For the text-containing cell, return its midpoint in (X, Y) coordinate format. 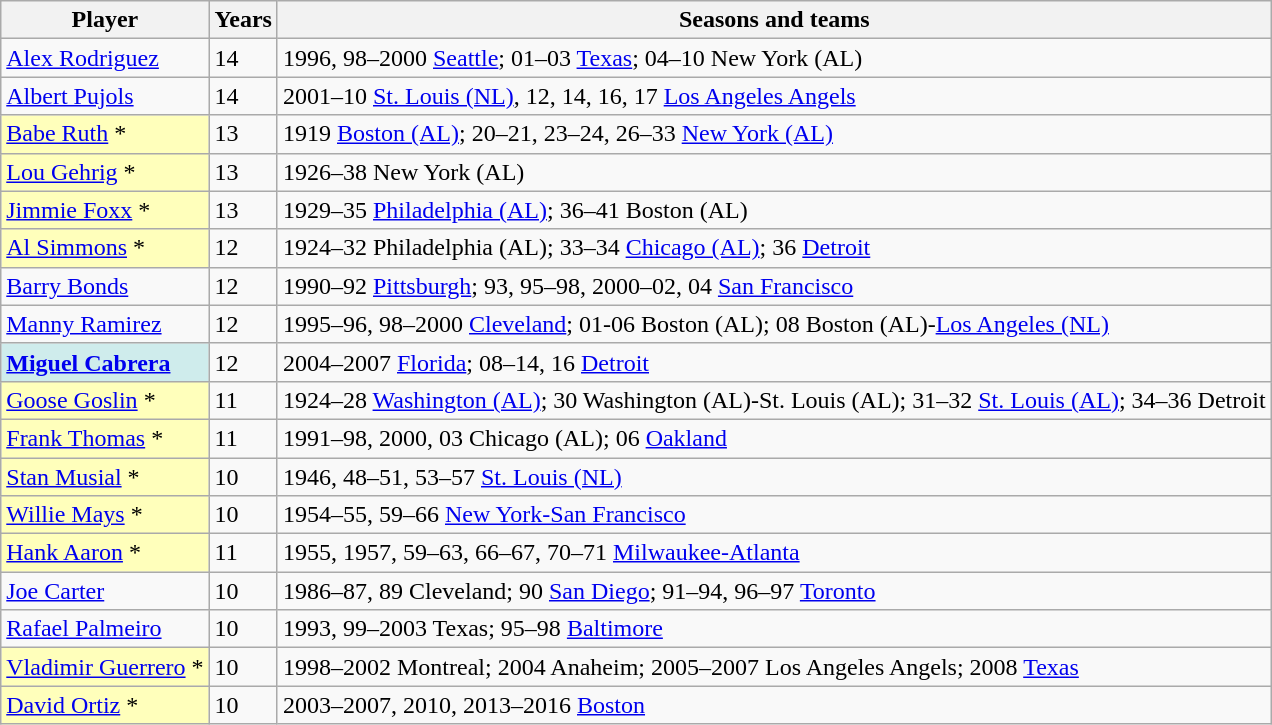
Frank Thomas * (105, 438)
Years (243, 20)
1986–87, 89 Cleveland; 90 San Diego; 91–94, 96–97 Toronto (774, 591)
1996, 98–2000 Seattle; 01–03 Texas; 04–10 New York (AL) (774, 58)
Joe Carter (105, 591)
1924–28 Washington (AL); 30 Washington (AL)-St. Louis (AL); 31–32 St. Louis (AL); 34–36 Detroit (774, 400)
Seasons and teams (774, 20)
1995–96, 98–2000 Cleveland; 01-06 Boston (AL); 08 Boston (AL)-Los Angeles (NL) (774, 324)
1919 Boston (AL); 20–21, 23–24, 26–33 New York (AL) (774, 134)
Babe Ruth * (105, 134)
David Ortiz * (105, 705)
2003–2007, 2010, 2013–2016 Boston (774, 705)
Miguel Cabrera (105, 362)
Alex Rodriguez (105, 58)
Barry Bonds (105, 286)
2004–2007 Florida; 08–14, 16 Detroit (774, 362)
1946, 48–51, 53–57 St. Louis (NL) (774, 477)
Albert Pujols (105, 96)
2001–10 St. Louis (NL), 12, 14, 16, 17 Los Angeles Angels (774, 96)
Hank Aaron * (105, 553)
Vladimir Guerrero * (105, 667)
1993, 99–2003 Texas; 95–98 Baltimore (774, 629)
Willie Mays * (105, 515)
Rafael Palmeiro (105, 629)
1990–92 Pittsburgh; 93, 95–98, 2000–02, 04 San Francisco (774, 286)
1955, 1957, 59–63, 66–67, 70–71 Milwaukee-Atlanta (774, 553)
1998–2002 Montreal; 2004 Anaheim; 2005–2007 Los Angeles Angels; 2008 Texas (774, 667)
Player (105, 20)
Al Simmons * (105, 248)
Jimmie Foxx * (105, 210)
1954–55, 59–66 New York-San Francisco (774, 515)
Manny Ramirez (105, 324)
1929–35 Philadelphia (AL); 36–41 Boston (AL) (774, 210)
1926–38 New York (AL) (774, 172)
Goose Goslin * (105, 400)
Stan Musial * (105, 477)
Lou Gehrig * (105, 172)
1991–98, 2000, 03 Chicago (AL); 06 Oakland (774, 438)
1924–32 Philadelphia (AL); 33–34 Chicago (AL); 36 Detroit (774, 248)
